Return the [X, Y] coordinate for the center point of the cell that contains the specified text.  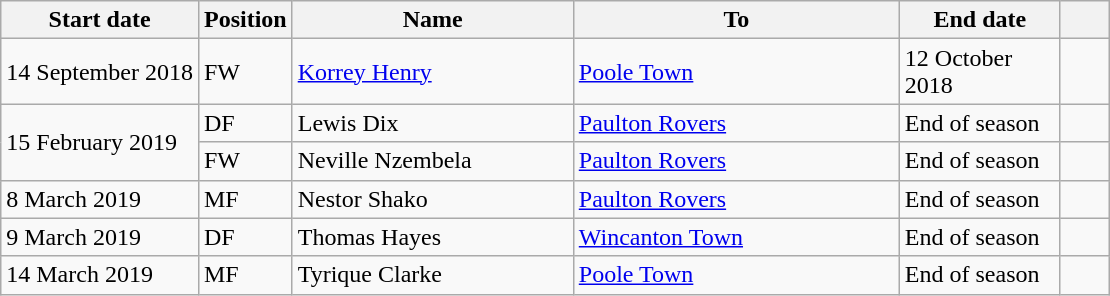
To [736, 20]
Name [432, 20]
Wincanton Town [736, 237]
Neville Nzembela [432, 161]
14 September 2018 [100, 72]
Position [245, 20]
9 March 2019 [100, 237]
End date [980, 20]
Tyrique Clarke [432, 275]
Korrey Henry [432, 72]
Thomas Hayes [432, 237]
15 February 2019 [100, 142]
Nestor Shako [432, 199]
12 October 2018 [980, 72]
Start date [100, 20]
14 March 2019 [100, 275]
8 March 2019 [100, 199]
Lewis Dix [432, 123]
